Extract the [x, y] coordinate from the center of the cell holding the provided text.  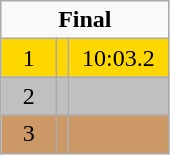
1 [29, 58]
2 [29, 96]
10:03.2 [118, 58]
Final [85, 20]
3 [29, 134]
